For the text-containing cell, return its midpoint in (x, y) coordinate format. 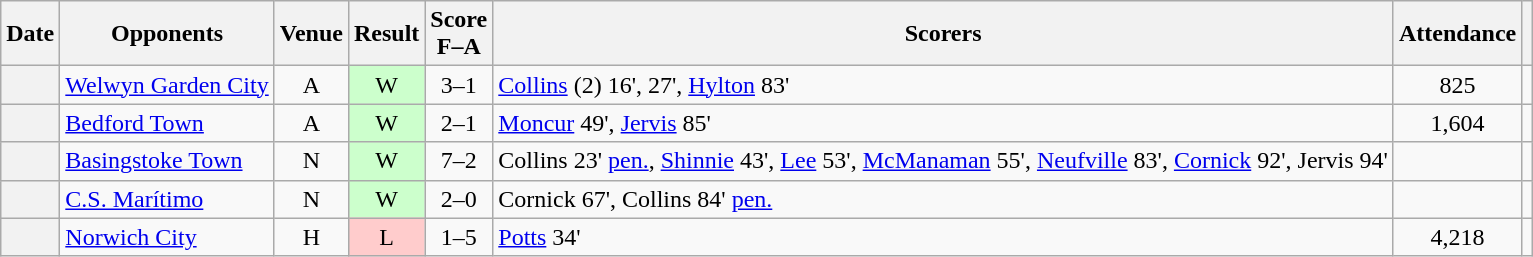
Collins (2) 16', 27', Hylton 83' (944, 85)
Opponents (167, 34)
Date (30, 34)
Attendance (1457, 34)
Moncur 49', Jervis 85' (944, 123)
1,604 (1457, 123)
1–5 (459, 237)
Bedford Town (167, 123)
3–1 (459, 85)
Collins 23' pen., Shinnie 43', Lee 53', McManaman 55', Neufville 83', Cornick 92', Jervis 94' (944, 161)
Norwich City (167, 237)
825 (1457, 85)
4,218 (1457, 237)
Basingstoke Town (167, 161)
Result (386, 34)
Venue (311, 34)
2–1 (459, 123)
C.S. Marítimo (167, 199)
ScoreF–A (459, 34)
H (311, 237)
Welwyn Garden City (167, 85)
7–2 (459, 161)
Potts 34' (944, 237)
Scorers (944, 34)
2–0 (459, 199)
L (386, 237)
Cornick 67', Collins 84' pen. (944, 199)
